Return the (x, y) coordinate for the center point of the cell that contains the specified text.  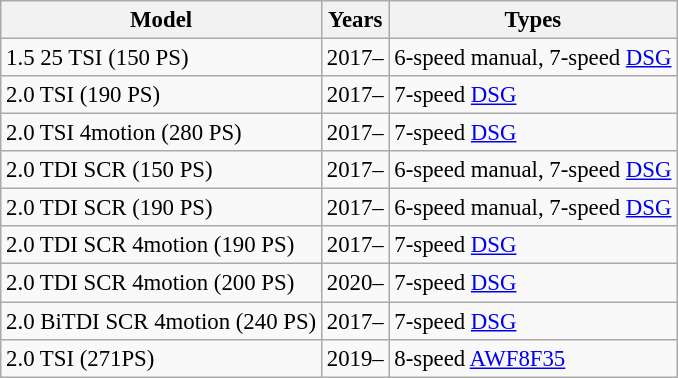
2.0 TDI SCR (150 PS) (162, 170)
2019– (355, 358)
2.0 TDI SCR (190 PS) (162, 208)
2.0 TSI 4motion (280 PS) (162, 133)
2020– (355, 283)
2.0 BiTDI SCR 4motion (240 PS) (162, 321)
8-speed AWF8F35 (533, 358)
1.5 25 TSI (150 PS) (162, 58)
2.0 TSI (190 PS) (162, 95)
Types (533, 20)
2.0 TSI (271PS) (162, 358)
2.0 TDI SCR 4motion (200 PS) (162, 283)
2.0 TDI SCR 4motion (190 PS) (162, 245)
Model (162, 20)
Years (355, 20)
